Identify which cell holds the provided text, then report its (X, Y) central coordinate. 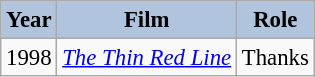
1998 (29, 58)
Year (29, 20)
Thanks (275, 58)
Film (147, 20)
Role (275, 20)
The Thin Red Line (147, 58)
